Return (x, y) of the center of cell containing provided text 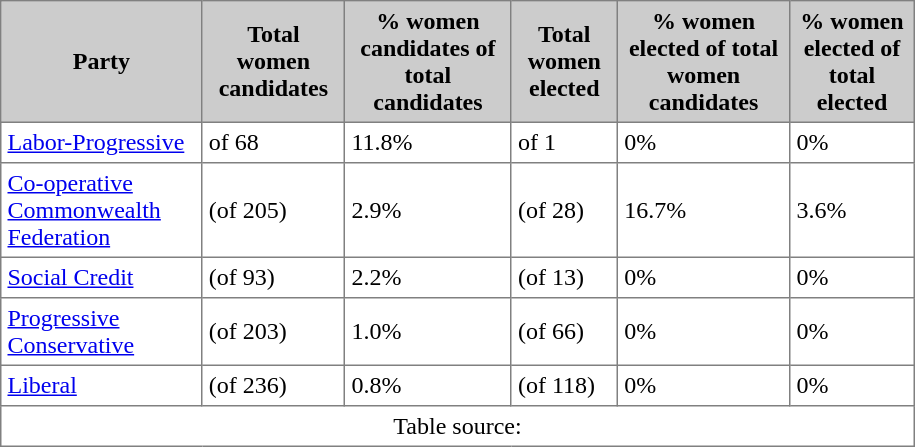
Progressive Conservative (102, 332)
Total women candidates (274, 62)
(of 28) (564, 210)
3.6% (852, 210)
1.0% (428, 332)
0.8% (428, 385)
Party (102, 62)
% women candidates of total candidates (428, 62)
Social Credit (102, 277)
of 1 (564, 142)
Co-operative Commonwealth Federation (102, 210)
16.7% (703, 210)
% women elected of total elected (852, 62)
(of 205) (274, 210)
2.2% (428, 277)
Liberal (102, 385)
of 68 (274, 142)
(of 93) (274, 277)
% women elected of total women candidates (703, 62)
(of 203) (274, 332)
(of 66) (564, 332)
Table source: (458, 426)
(of 118) (564, 385)
(of 236) (274, 385)
Labor-Progressive (102, 142)
(of 13) (564, 277)
2.9% (428, 210)
11.8% (428, 142)
Total women elected (564, 62)
